Scan for the cell matching the given text and deliver its (x, y) coordinate at center. 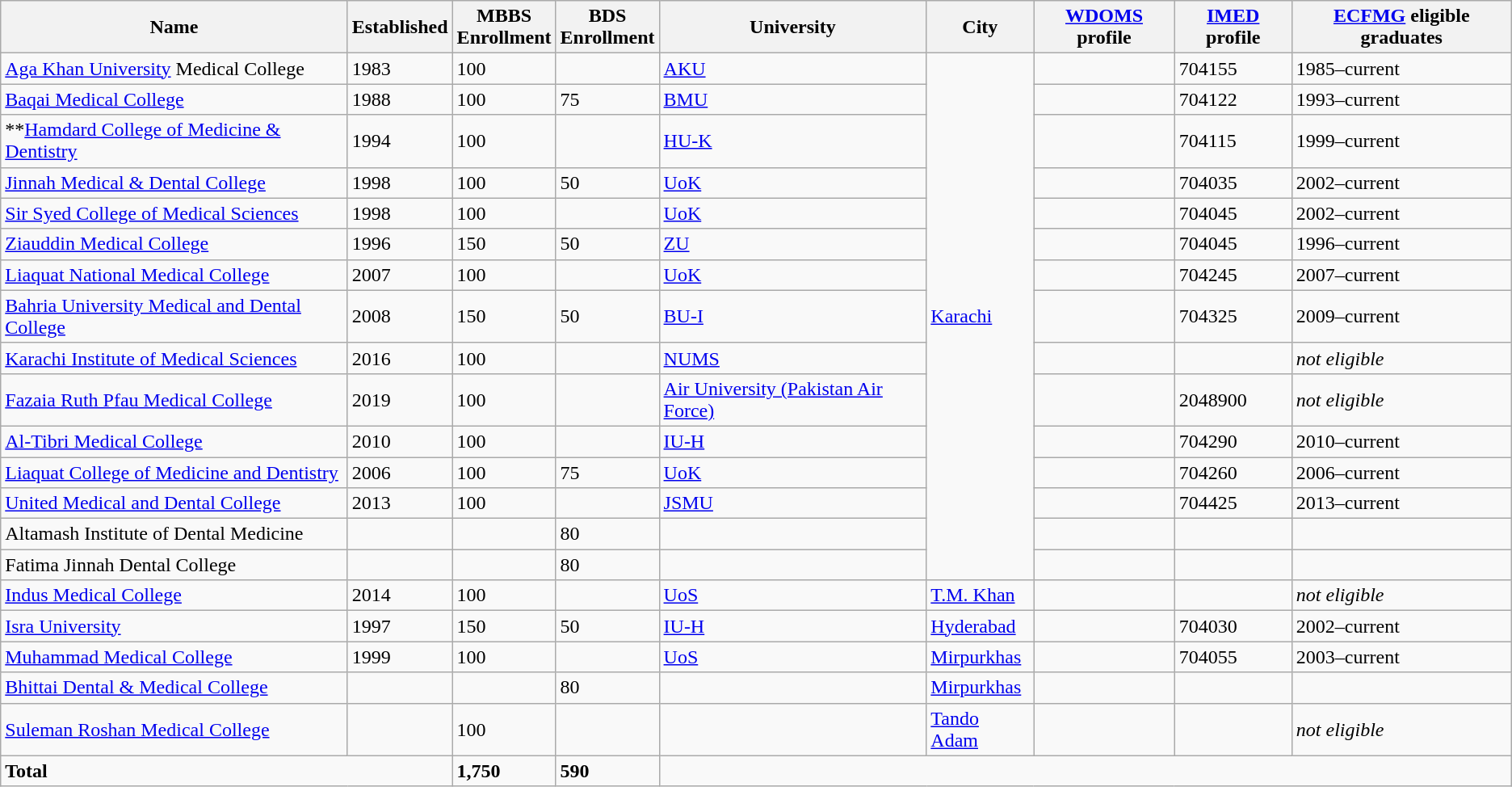
WDOMS profile (1104, 27)
Ziauddin Medical College (174, 244)
1988 (400, 99)
704425 (1233, 503)
1999 (400, 657)
2019 (400, 399)
Suleman Roshan Medical College (174, 729)
Name (174, 27)
University (793, 27)
2013 (400, 503)
**Hamdard College of Medicine & Dentistry (174, 141)
Altamash Institute of Dental Medicine (174, 534)
Tando Adam (981, 729)
1996–current (1401, 244)
Al-Tibri Medical College (174, 441)
Karachi (981, 317)
Aga Khan University Medical College (174, 69)
2013–current (1401, 503)
Baqai Medical College (174, 99)
1993–current (1401, 99)
2014 (400, 596)
1996 (400, 244)
ZU (793, 244)
Liaquat National Medical College (174, 275)
Air University (Pakistan Air Force) (793, 399)
1983 (400, 69)
2016 (400, 358)
City (981, 27)
ECFMG eligible graduates (1401, 27)
AKU (793, 69)
704035 (1233, 183)
BDSEnrollment (607, 27)
Jinnah Medical & Dental College (174, 183)
2006–current (1401, 473)
Isra University (174, 626)
JSMU (793, 503)
Bhittai Dental & Medical College (174, 688)
Hyderabad (981, 626)
704245 (1233, 275)
704290 (1233, 441)
704115 (1233, 141)
590 (607, 771)
BU-I (793, 317)
Total (226, 771)
1997 (400, 626)
Sir Syed College of Medical Sciences (174, 213)
BMU (793, 99)
Established (400, 27)
2010 (400, 441)
Muhammad Medical College (174, 657)
1994 (400, 141)
704122 (1233, 99)
Indus Medical College (174, 596)
1985–current (1401, 69)
704155 (1233, 69)
2003–current (1401, 657)
1999–current (1401, 141)
2007 (400, 275)
NUMS (793, 358)
2010–current (1401, 441)
704055 (1233, 657)
1,750 (504, 771)
MBBSEnrollment (504, 27)
704260 (1233, 473)
IMED profile (1233, 27)
Bahria University Medical and Dental College (174, 317)
704325 (1233, 317)
2048900 (1233, 399)
Karachi Institute of Medical Sciences (174, 358)
HU-K (793, 141)
Fazaia Ruth Pfau Medical College (174, 399)
2008 (400, 317)
Liaquat College of Medicine and Dentistry (174, 473)
704030 (1233, 626)
United Medical and Dental College (174, 503)
2007–current (1401, 275)
T.M. Khan (981, 596)
Fatima Jinnah Dental College (174, 565)
2006 (400, 473)
2009–current (1401, 317)
